Extract the (x, y) coordinate from the center of the cell holding the provided text.  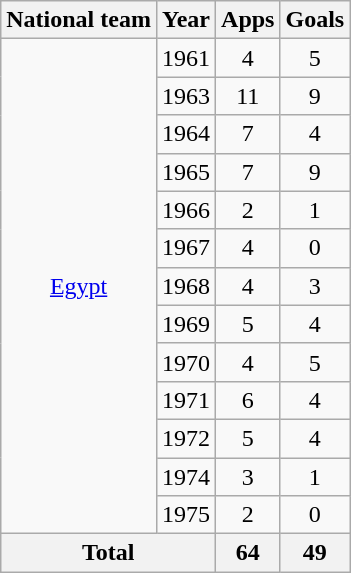
1970 (186, 362)
Apps (248, 20)
1971 (186, 400)
1965 (186, 172)
1969 (186, 324)
11 (248, 96)
1968 (186, 286)
National team (79, 20)
1975 (186, 515)
1974 (186, 477)
Year (186, 20)
1961 (186, 58)
1972 (186, 438)
49 (315, 553)
1967 (186, 248)
1964 (186, 134)
6 (248, 400)
64 (248, 553)
1963 (186, 96)
Egypt (79, 286)
Total (108, 553)
Goals (315, 20)
1966 (186, 210)
